For the text-containing cell, return its midpoint in (x, y) coordinate format. 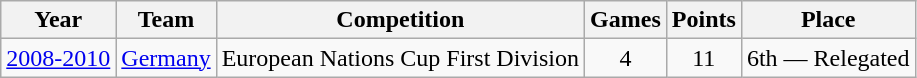
European Nations Cup First Division (400, 58)
Year (58, 20)
2008-2010 (58, 58)
Place (828, 20)
Games (626, 20)
Team (166, 20)
11 (704, 58)
Points (704, 20)
4 (626, 58)
Germany (166, 58)
6th — Relegated (828, 58)
Competition (400, 20)
